Determine the (x, y) coordinate at the center of the cell enclosing the given text.  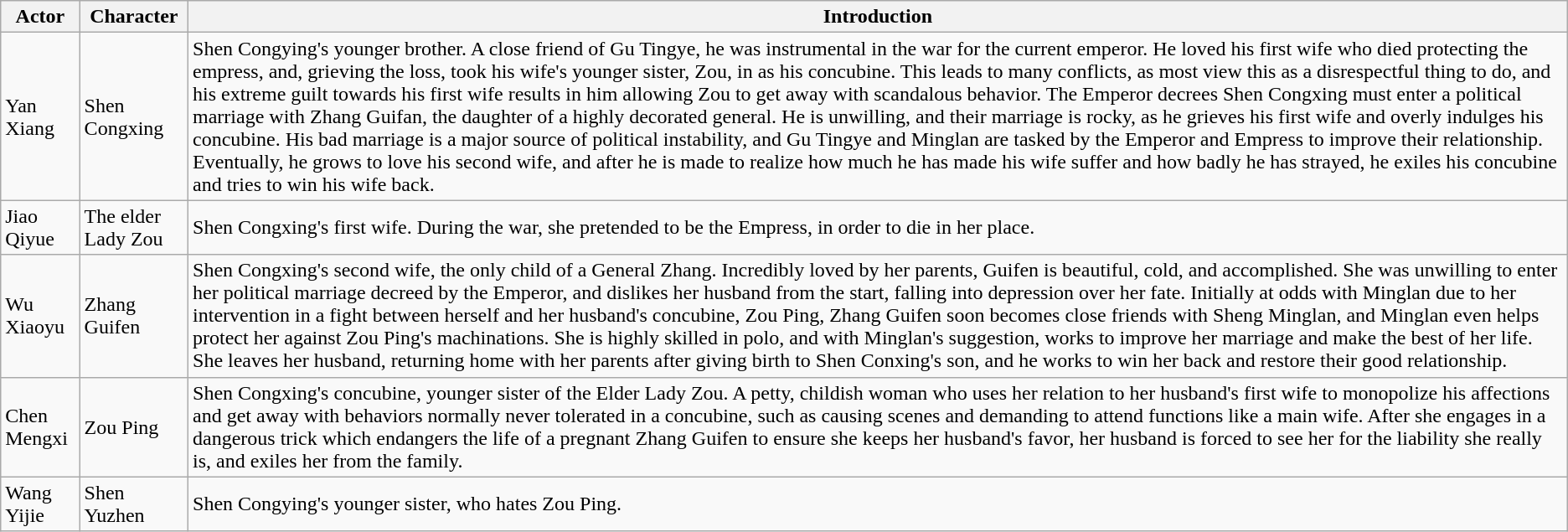
Yan Xiang (40, 116)
Zou Ping (134, 427)
Wu Xiaoyu (40, 316)
Shen Congxing (134, 116)
Shen Congxing's first wife. During the war, she pretended to be the Empress, in order to die in her place. (878, 228)
Character (134, 17)
Chen Mengxi (40, 427)
Zhang Guifen (134, 316)
The elder Lady Zou (134, 228)
Jiao Qiyue (40, 228)
Introduction (878, 17)
Shen Congying's younger sister, who hates Zou Ping. (878, 504)
Actor (40, 17)
Shen Yuzhen (134, 504)
Wang Yijie (40, 504)
